Find where the given text appears and provide that cell's center as (x, y) coordinate. 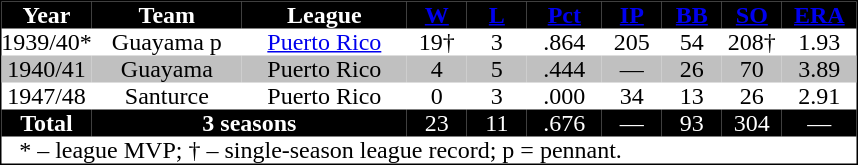
IP (632, 16)
League (324, 16)
93 (692, 124)
SO (752, 16)
Total (46, 124)
1947/48 (46, 96)
205 (632, 42)
L (497, 16)
11 (497, 124)
Guayama (167, 70)
19† (437, 42)
4 (437, 70)
Guayama p (167, 42)
13 (692, 96)
2.91 (820, 96)
Pct (564, 16)
0 (437, 96)
Santurce (167, 96)
Year (46, 16)
34 (632, 96)
W (437, 16)
.000 (564, 96)
BB (692, 16)
.676 (564, 124)
Team (167, 16)
.864 (564, 42)
304 (752, 124)
.444 (564, 70)
* – league MVP; † – single-season league record; p = pennant. (429, 150)
1940/41 (46, 70)
1.93 (820, 42)
3.89 (820, 70)
5 (497, 70)
70 (752, 70)
54 (692, 42)
23 (437, 124)
ERA (820, 16)
3 seasons (250, 124)
208† (752, 42)
1939/40* (46, 42)
